Locate the cell with the specified text and output its (X, Y) center coordinate. 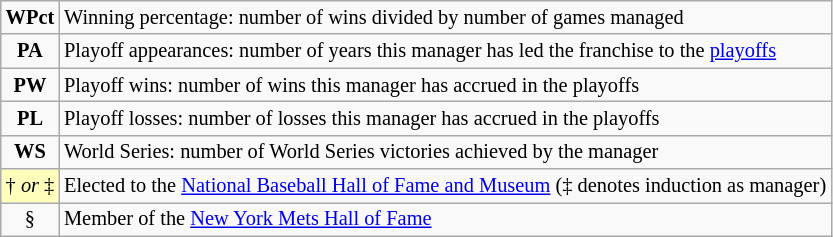
Playoff wins: number of wins this manager has accrued in the playoffs (445, 85)
Playoff appearances: number of years this manager has led the franchise to the playoffs (445, 51)
WS (30, 152)
Elected to the National Baseball Hall of Fame and Museum (‡ denotes induction as manager) (445, 186)
WPct (30, 17)
PL (30, 118)
World Series: number of World Series victories achieved by the manager (445, 152)
Playoff losses: number of losses this manager has accrued in the playoffs (445, 118)
† or ‡ (30, 186)
PA (30, 51)
Winning percentage: number of wins divided by number of games managed (445, 17)
PW (30, 85)
Member of the New York Mets Hall of Fame (445, 219)
§ (30, 219)
